Output the [x, y] coordinate of the center of the cell containing the given text.  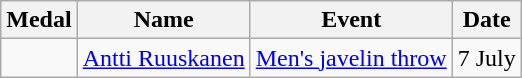
Antti Ruuskanen [164, 58]
Medal [39, 20]
Event [351, 20]
Name [164, 20]
Men's javelin throw [351, 58]
Date [486, 20]
7 July [486, 58]
